From the cell containing the given text, extract its center point as (x, y) coordinate. 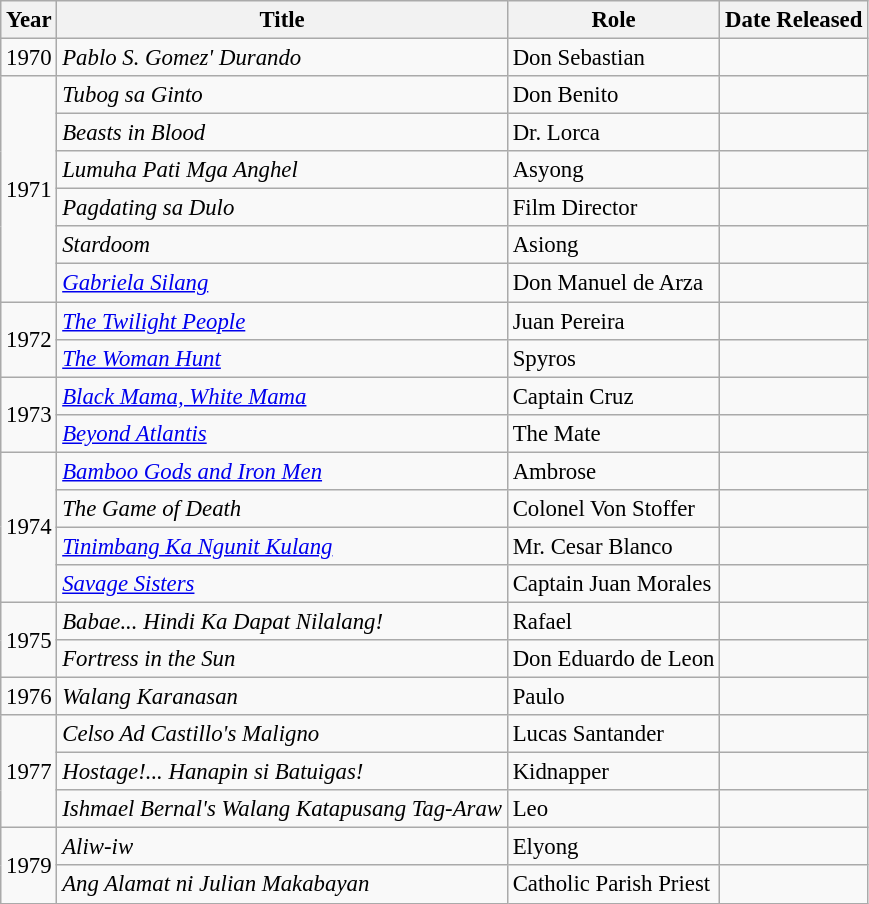
Celso Ad Castillo's Maligno (282, 734)
Mr. Cesar Blanco (613, 546)
Ambrose (613, 471)
Bamboo Gods and Iron Men (282, 471)
Elyong (613, 847)
Hostage!... Hanapin si Batuigas! (282, 772)
Tinimbang Ka Ngunit Kulang (282, 546)
Beyond Atlantis (282, 433)
Beasts in Blood (282, 133)
Ishmael Bernal's Walang Katapusang Tag-Araw (282, 809)
1977 (29, 772)
Colonel Von Stoffer (613, 509)
Don Eduardo de Leon (613, 659)
Black Mama, White Mama (282, 396)
Dr. Lorca (613, 133)
Tubog sa Ginto (282, 95)
Gabriela Silang (282, 283)
Don Manuel de Arza (613, 283)
Paulo (613, 697)
Spyros (613, 358)
Don Sebastian (613, 58)
1975 (29, 640)
Asiong (613, 245)
Catholic Parish Priest (613, 885)
1976 (29, 697)
The Mate (613, 433)
Captain Juan Morales (613, 584)
Pagdating sa Dulo (282, 208)
The Twilight People (282, 321)
Fortress in the Sun (282, 659)
The Woman Hunt (282, 358)
Year (29, 20)
Role (613, 20)
1970 (29, 58)
1972 (29, 340)
Don Benito (613, 95)
Ang Alamat ni Julian Makabayan (282, 885)
Juan Pereira (613, 321)
Rafael (613, 621)
Stardoom (282, 245)
Date Released (794, 20)
1979 (29, 866)
Aliw-iw (282, 847)
Leo (613, 809)
Captain Cruz (613, 396)
Film Director (613, 208)
1974 (29, 527)
Kidnapper (613, 772)
Lucas Santander (613, 734)
Lumuha Pati Mga Anghel (282, 170)
1971 (29, 189)
Asyong (613, 170)
Savage Sisters (282, 584)
Babae... Hindi Ka Dapat Nilalang! (282, 621)
The Game of Death (282, 509)
Title (282, 20)
1973 (29, 414)
Pablo S. Gomez' Durando (282, 58)
Walang Karanasan (282, 697)
